From the cell containing the given text, extract its center point as [x, y] coordinate. 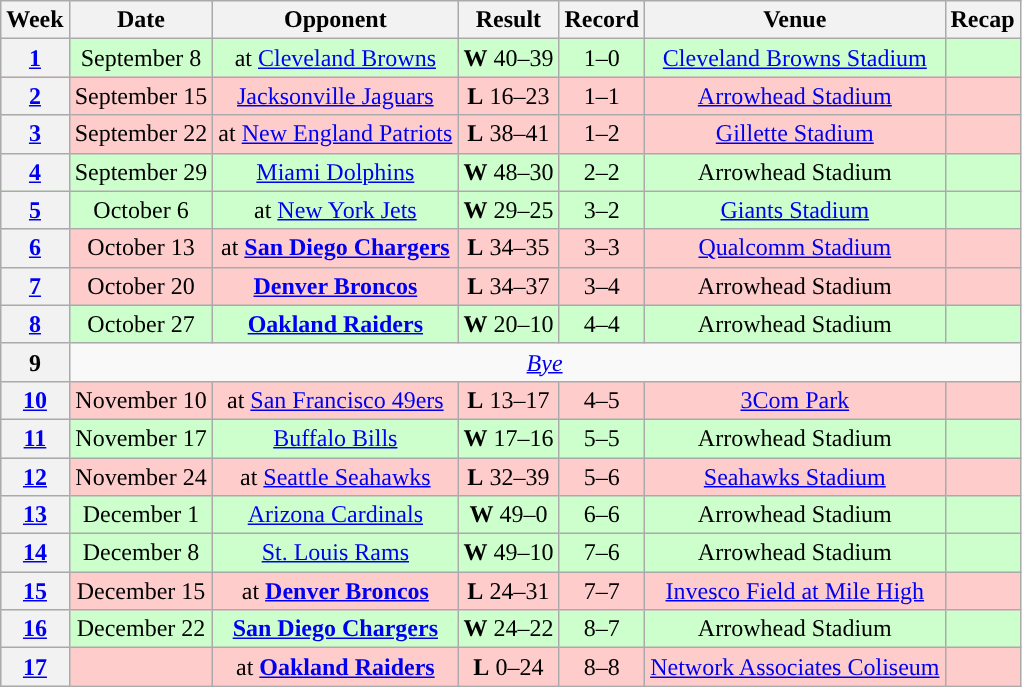
Opponent [336, 20]
W 20–10 [508, 324]
W 40–39 [508, 58]
L 34–35 [508, 248]
Result [508, 20]
Buffalo Bills [336, 438]
October 6 [141, 210]
September 15 [141, 96]
November 24 [141, 477]
L 16–23 [508, 96]
15 [35, 591]
L 13–17 [508, 400]
Record [602, 20]
Date [141, 20]
Venue [795, 20]
Denver Broncos [336, 286]
September 29 [141, 172]
W 24–22 [508, 629]
W 29–25 [508, 210]
13 [35, 515]
Gillette Stadium [795, 134]
4–4 [602, 324]
8–8 [602, 667]
5 [35, 210]
St. Louis Rams [336, 553]
at San Francisco 49ers [336, 400]
November 17 [141, 438]
Cleveland Browns Stadium [795, 58]
Qualcomm Stadium [795, 248]
Bye [544, 362]
Seahawks Stadium [795, 477]
2 [35, 96]
at San Diego Chargers [336, 248]
L 0–24 [508, 667]
L 38–41 [508, 134]
Giants Stadium [795, 210]
W 17–16 [508, 438]
December 22 [141, 629]
December 1 [141, 515]
L 34–37 [508, 286]
7–7 [602, 591]
September 22 [141, 134]
Week [35, 20]
16 [35, 629]
December 8 [141, 553]
1–2 [602, 134]
September 8 [141, 58]
4 [35, 172]
L 24–31 [508, 591]
8 [35, 324]
Network Associates Coliseum [795, 667]
14 [35, 553]
2–2 [602, 172]
W 49–10 [508, 553]
October 20 [141, 286]
7 [35, 286]
12 [35, 477]
Invesco Field at Mile High [795, 591]
W 49–0 [508, 515]
Miami Dolphins [336, 172]
3–2 [602, 210]
8–7 [602, 629]
11 [35, 438]
December 15 [141, 591]
October 27 [141, 324]
at Oakland Raiders [336, 667]
L 32–39 [508, 477]
4–5 [602, 400]
at Seattle Seahawks [336, 477]
10 [35, 400]
October 13 [141, 248]
7–6 [602, 553]
6 [35, 248]
6–6 [602, 515]
San Diego Chargers [336, 629]
at Cleveland Browns [336, 58]
Jacksonville Jaguars [336, 96]
17 [35, 667]
1–0 [602, 58]
at New York Jets [336, 210]
3–3 [602, 248]
Arizona Cardinals [336, 515]
W 48–30 [508, 172]
3 [35, 134]
9 [35, 362]
3–4 [602, 286]
Oakland Raiders [336, 324]
3Com Park [795, 400]
5–5 [602, 438]
at Denver Broncos [336, 591]
1–1 [602, 96]
Recap [982, 20]
1 [35, 58]
5–6 [602, 477]
at New England Patriots [336, 134]
November 10 [141, 400]
